Provide the (x, y) coordinate of the cell's center where the given text is located.  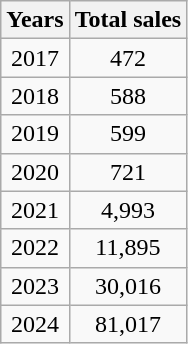
Total sales (128, 20)
4,993 (128, 210)
11,895 (128, 248)
2021 (35, 210)
588 (128, 96)
2022 (35, 248)
2020 (35, 172)
2023 (35, 286)
2018 (35, 96)
472 (128, 58)
30,016 (128, 286)
2019 (35, 134)
599 (128, 134)
81,017 (128, 324)
2017 (35, 58)
Years (35, 20)
721 (128, 172)
2024 (35, 324)
